From the cell containing the given text, extract its center point as [x, y] coordinate. 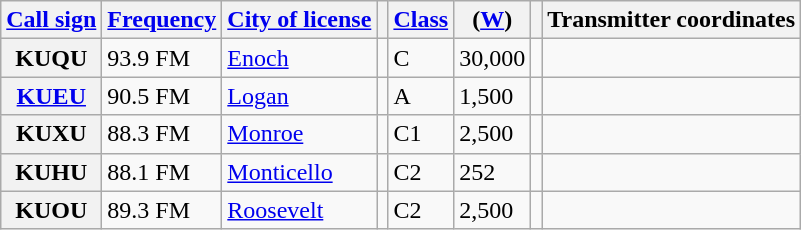
C [421, 58]
89.3 FM [162, 210]
88.1 FM [162, 172]
Monticello [300, 172]
88.3 FM [162, 134]
90.5 FM [162, 96]
C1 [421, 134]
Call sign [52, 20]
30,000 [492, 58]
KUHU [52, 172]
Transmitter coordinates [672, 20]
Roosevelt [300, 210]
KUOU [52, 210]
KUEU [52, 96]
KUQU [52, 58]
252 [492, 172]
(W) [492, 20]
Logan [300, 96]
City of license [300, 20]
A [421, 96]
KUXU [52, 134]
Enoch [300, 58]
93.9 FM [162, 58]
Frequency [162, 20]
Monroe [300, 134]
1,500 [492, 96]
Class [421, 20]
